Determine the [x, y] coordinate at the center of the cell enclosing the given text.  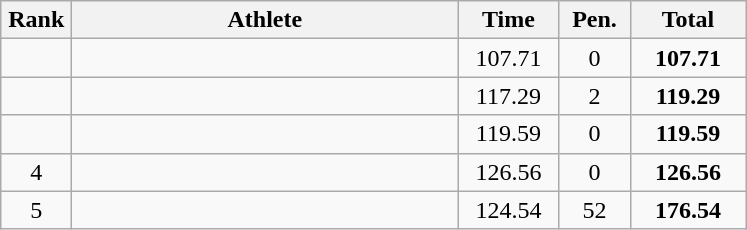
117.29 [508, 96]
52 [594, 210]
Pen. [594, 20]
Rank [36, 20]
2 [594, 96]
124.54 [508, 210]
Athlete [265, 20]
4 [36, 172]
Total [688, 20]
176.54 [688, 210]
Time [508, 20]
5 [36, 210]
119.29 [688, 96]
